Provide the (X, Y) coordinate of the cell's center where the given text is located.  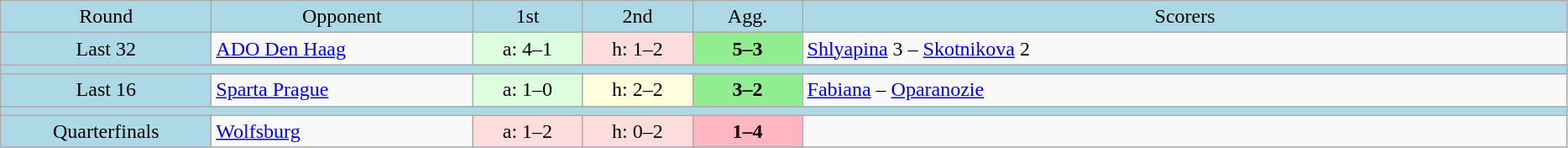
1–4 (747, 131)
h: 0–2 (638, 131)
Fabiana – Oparanozie (1185, 90)
a: 1–0 (527, 90)
Scorers (1185, 17)
Quarterfinals (106, 131)
a: 1–2 (527, 131)
h: 1–2 (638, 49)
Opponent (342, 17)
Last 32 (106, 49)
3–2 (747, 90)
5–3 (747, 49)
Wolfsburg (342, 131)
Agg. (747, 17)
1st (527, 17)
ADO Den Haag (342, 49)
Round (106, 17)
2nd (638, 17)
h: 2–2 (638, 90)
a: 4–1 (527, 49)
Shlyapina 3 – Skotnikova 2 (1185, 49)
Last 16 (106, 90)
Sparta Prague (342, 90)
